Find where the given text appears and provide that cell's center as [X, Y] coordinate. 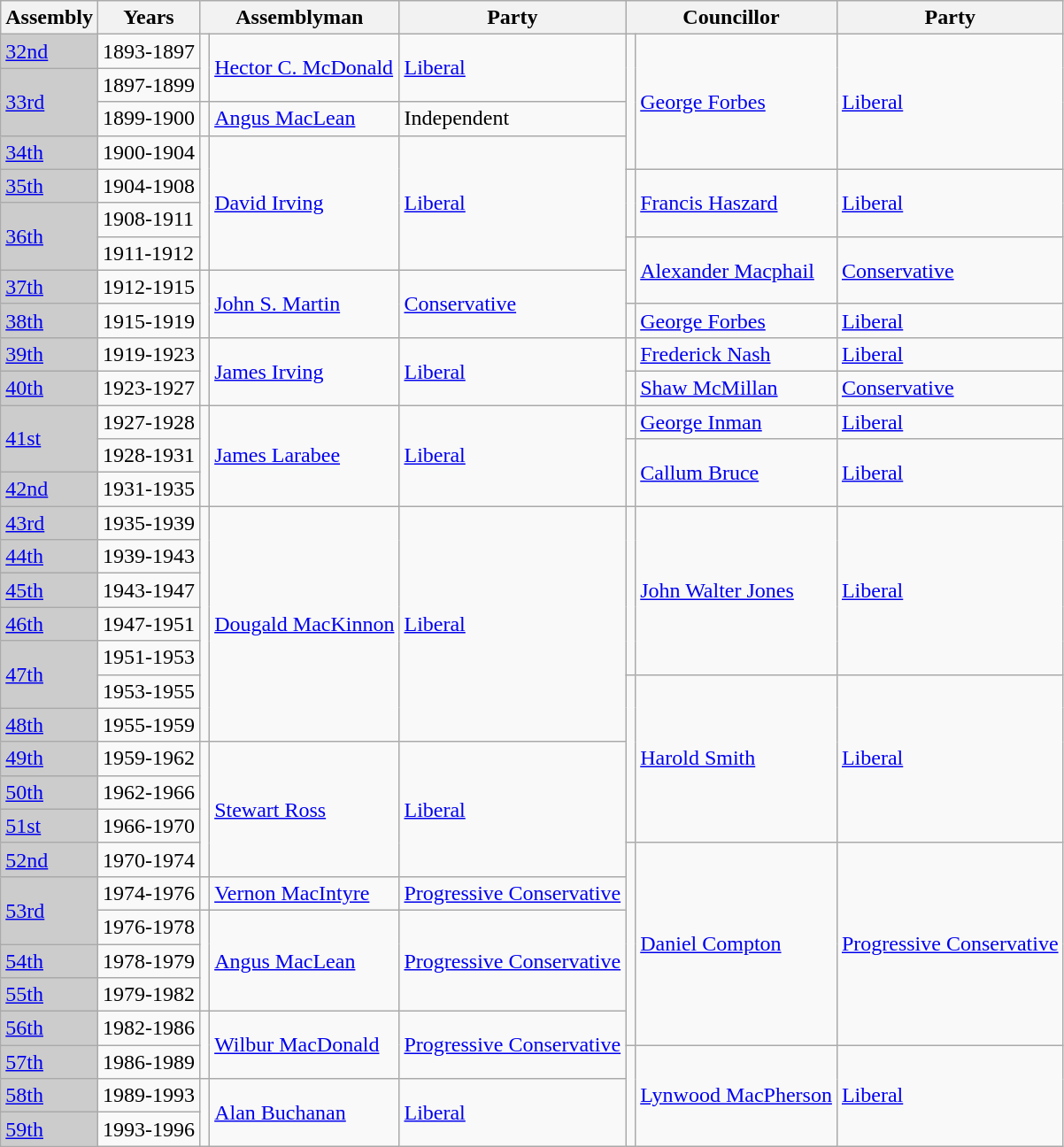
Alan Buchanan [305, 1112]
1962-1966 [149, 792]
57th [50, 1062]
1897-1899 [149, 85]
40th [50, 388]
1912-1915 [149, 287]
1989-1993 [149, 1096]
Lynwood MacPherson [736, 1096]
59th [50, 1129]
1966-1970 [149, 826]
38th [50, 320]
Assemblyman [299, 18]
1974-1976 [149, 893]
53rd [50, 910]
James Larabee [305, 456]
1923-1927 [149, 388]
Wilbur MacDonald [305, 1045]
1928-1931 [149, 456]
Assembly [50, 18]
1900-1904 [149, 152]
1976-1978 [149, 927]
1899-1900 [149, 119]
1970-1974 [149, 859]
50th [50, 792]
42nd [50, 489]
41st [50, 439]
45th [50, 590]
35th [50, 186]
37th [50, 287]
1947-1951 [149, 624]
1982-1986 [149, 1028]
1931-1935 [149, 489]
1951-1953 [149, 658]
George Inman [736, 422]
49th [50, 758]
Alexander Macphail [736, 270]
Years [149, 18]
Vernon MacIntyre [305, 893]
Independent [513, 119]
Daniel Compton [736, 943]
Frederick Nash [736, 354]
56th [50, 1028]
39th [50, 354]
1979-1982 [149, 995]
Francis Haszard [736, 203]
55th [50, 995]
1939-1943 [149, 557]
John Walter Jones [736, 590]
1911-1912 [149, 253]
1893-1897 [149, 51]
Hector C. McDonald [305, 68]
1943-1947 [149, 590]
34th [50, 152]
1986-1989 [149, 1062]
44th [50, 557]
1993-1996 [149, 1129]
James Irving [305, 371]
46th [50, 624]
58th [50, 1096]
1927-1928 [149, 422]
1959-1962 [149, 758]
1953-1955 [149, 691]
52nd [50, 859]
1915-1919 [149, 320]
1919-1923 [149, 354]
1908-1911 [149, 219]
John S. Martin [305, 304]
1904-1908 [149, 186]
Shaw McMillan [736, 388]
Councillor [731, 18]
36th [50, 236]
1955-1959 [149, 725]
David Irving [305, 203]
Dougald MacKinnon [305, 624]
Stewart Ross [305, 809]
1935-1939 [149, 523]
Harold Smith [736, 758]
33rd [50, 102]
1978-1979 [149, 960]
54th [50, 960]
Callum Bruce [736, 473]
51st [50, 826]
48th [50, 725]
32nd [50, 51]
47th [50, 674]
43rd [50, 523]
